Return (x, y) of the center of cell containing provided text 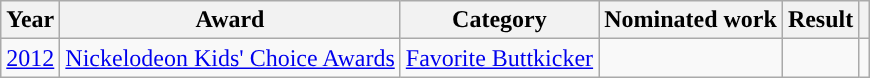
Nominated work (691, 20)
Result (820, 20)
2012 (30, 58)
Year (30, 20)
Category (499, 20)
Award (230, 20)
Nickelodeon Kids' Choice Awards (230, 58)
Favorite Buttkicker (499, 58)
